Return [x, y] of the center of cell containing provided text 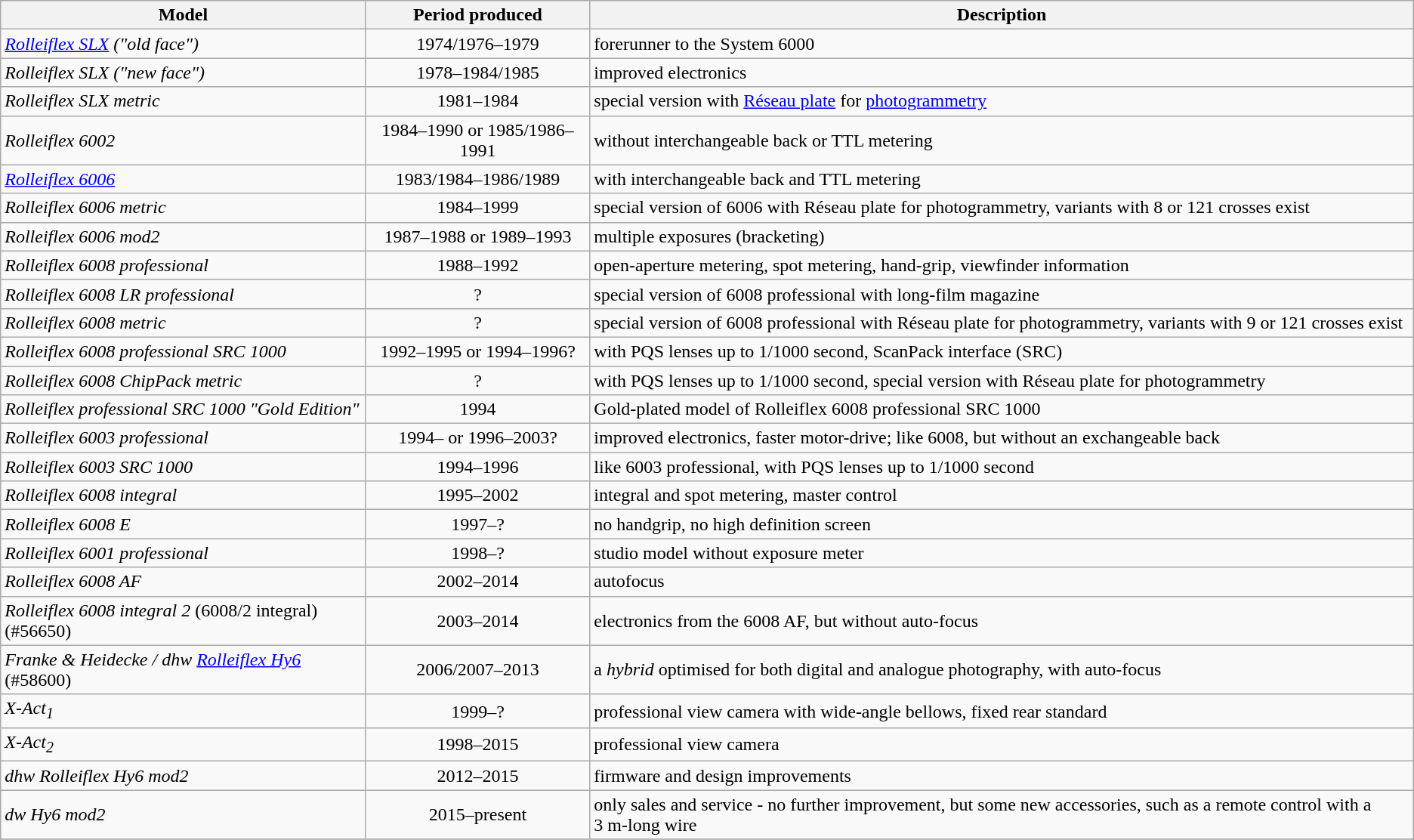
with interchangeable back and TTL metering [1002, 179]
1987–1988 or 1989–1993 [477, 236]
Gold-plated model of Rolleiflex 6008 professional SRC 1000 [1002, 409]
electronics from the 6008 AF, but without auto-focus [1002, 621]
Rolleiflex 6008 professional [183, 265]
Rolleiflex 6008 metric [183, 323]
integral and spot metering, master control [1002, 496]
only sales and service - no further improvement, but some new accessories, such as a remote control with a 3 m-long wire [1002, 814]
X-Act2 [183, 744]
1998–? [477, 553]
1974/1976–1979 [477, 44]
special version of 6006 with Réseau plate for photogrammetry, variants with 8 or 121 crosses exist [1002, 208]
Rolleiflex 6008 professional SRC 1000 [183, 351]
Description [1002, 15]
Rolleiflex SLX metric [183, 101]
special version with Réseau plate for photogrammetry [1002, 101]
professional view camera [1002, 744]
Rolleiflex 6006 mod2 [183, 236]
Rolleiflex SLX ("new face") [183, 73]
Rolleiflex 6008 E [183, 524]
without interchangeable back or TTL metering [1002, 141]
Model [183, 15]
Rolleiflex 6008 integral [183, 496]
studio model without exposure meter [1002, 553]
dw Hy6 mod2 [183, 814]
Rolleiflex 6002 [183, 141]
1978–1984/1985 [477, 73]
dhw Rolleiflex Hy6 mod2 [183, 776]
Rolleiflex 6001 professional [183, 553]
open-aperture metering, spot metering, hand-grip, viewfinder information [1002, 265]
with PQS lenses up to 1/1000 second, special version with Réseau plate for photogrammetry [1002, 380]
Rolleiflex 6003 professional [183, 438]
2006/2007–2013 [477, 669]
2012–2015 [477, 776]
improved electronics, faster motor-drive; like 6008, but without an exchangeable back [1002, 438]
Rolleiflex 6006 [183, 179]
1983/1984–1986/1989 [477, 179]
firmware and design improvements [1002, 776]
special version of 6008 professional with long-film magazine [1002, 294]
Period produced [477, 15]
2015–present [477, 814]
special version of 6008 professional with Réseau plate for photogrammetry, variants with 9 or 121 crosses exist [1002, 323]
1995–2002 [477, 496]
multiple exposures (bracketing) [1002, 236]
improved electronics [1002, 73]
forerunner to the System 6000 [1002, 44]
1992–1995 or 1994–1996? [477, 351]
1998–2015 [477, 744]
Franke & Heidecke / dhw Rolleiflex Hy6 (#58600) [183, 669]
Rolleiflex SLX ("old face") [183, 44]
a hybrid optimised for both digital and analogue photography, with auto-focus [1002, 669]
no handgrip, no high definition screen [1002, 524]
Rolleiflex 6003 SRC 1000 [183, 467]
Rolleiflex 6008 integral 2 (6008/2 integral) (#56650) [183, 621]
Rolleiflex professional SRC 1000 "Gold Edition" [183, 409]
1984–1990 or 1985/1986–1991 [477, 141]
1994– or 1996–2003? [477, 438]
1994–1996 [477, 467]
1997–? [477, 524]
2003–2014 [477, 621]
1981–1984 [477, 101]
1999–? [477, 711]
autofocus [1002, 582]
Rolleiflex 6008 ChipPack metric [183, 380]
professional view camera with wide-angle bellows, fixed rear standard [1002, 711]
2002–2014 [477, 582]
Rolleiflex 6008 LR professional [183, 294]
1994 [477, 409]
like 6003 professional, with PQS lenses up to 1/1000 second [1002, 467]
with PQS lenses up to 1/1000 second, ScanPack interface (SRC) [1002, 351]
1984–1999 [477, 208]
Rolleiflex 6006 metric [183, 208]
1988–1992 [477, 265]
Rolleiflex 6008 AF [183, 582]
X-Act1 [183, 711]
